Locate the cell with the specified text and output its [X, Y] center coordinate. 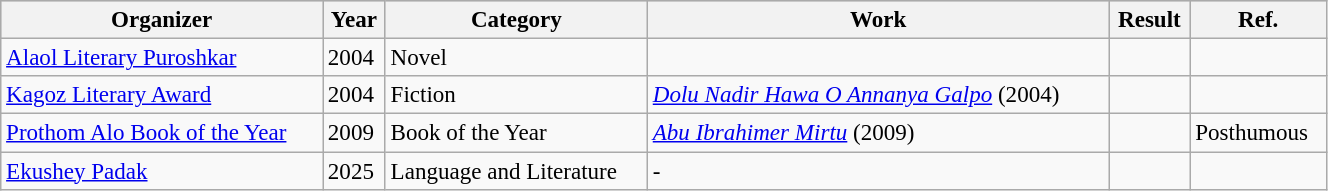
Work [878, 20]
Novel [516, 58]
Dolu Nadir Hawa O Annanya Galpo (2004) [878, 95]
Result [1150, 20]
Fiction [516, 95]
2025 [354, 171]
Book of the Year [516, 133]
Category [516, 20]
Ref. [1258, 20]
Kagoz Literary Award [162, 95]
Year [354, 20]
Ekushey Padak [162, 171]
Organizer [162, 20]
- [878, 171]
Posthumous [1258, 133]
2009 [354, 133]
Language and Literature [516, 171]
Alaol Literary Puroshkar [162, 58]
Prothom Alo Book of the Year [162, 133]
Abu Ibrahimer Mirtu (2009) [878, 133]
